Capture the cell that displays the provided text and extract its [X, Y] central coordinate. 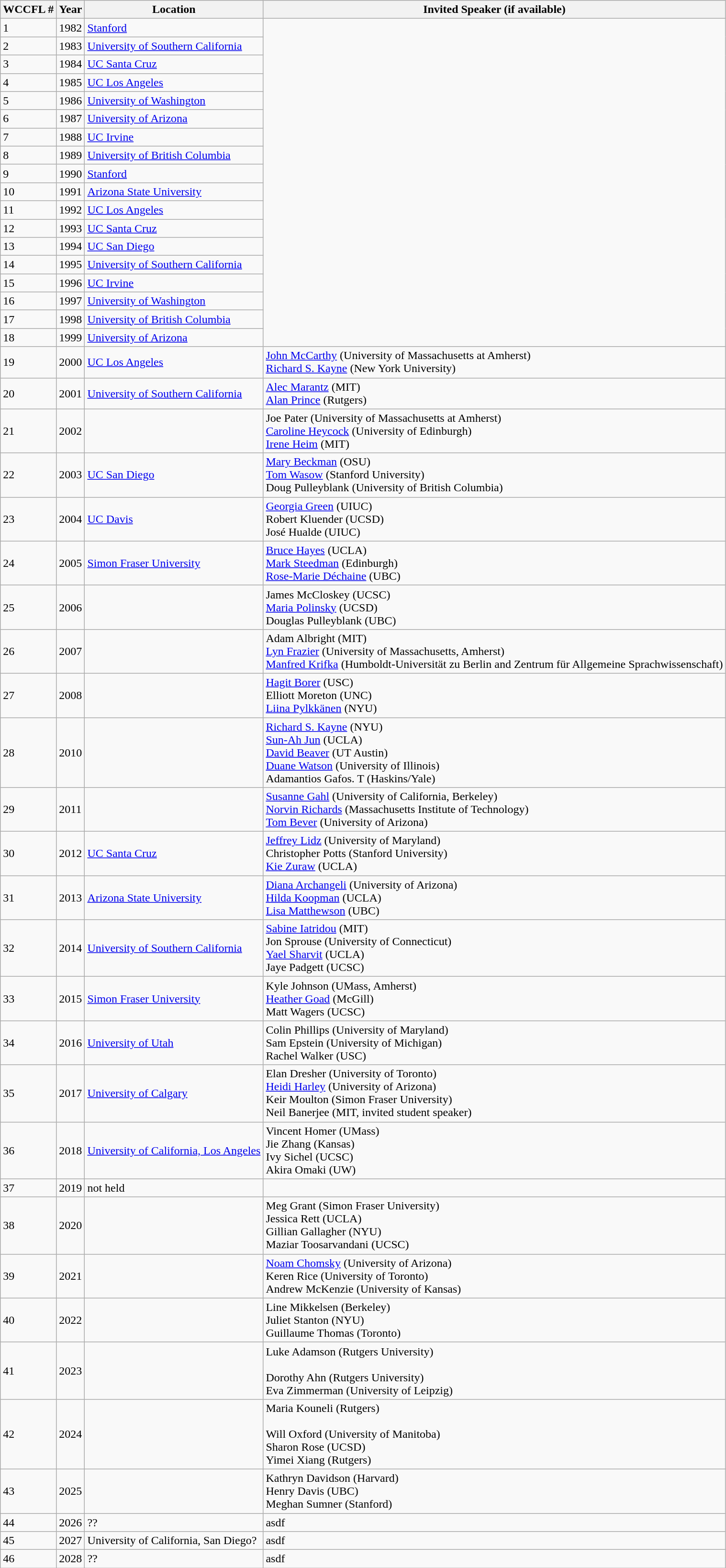
Richard S. Kayne (NYU) Sun-Ah Jun (UCLA) David Beaver (UT Austin)Duane Watson (University of Illinois) Adamantios Gafos. T (Haskins/Yale) [494, 752]
25 [29, 607]
1986 [71, 101]
2014 [71, 948]
2020 [71, 1226]
Diana Archangeli (University of Arizona)Hilda Koopman (UCLA) Lisa Matthewson (UBC) [494, 898]
5 [29, 101]
2024 [71, 1434]
2021 [71, 1276]
2019 [71, 1188]
1984 [71, 64]
Year [71, 10]
2 [29, 46]
James McCloskey (UCSC) Maria Polinsky (UCSD)Douglas Pulleyblank (UBC) [494, 607]
7 [29, 137]
19 [29, 362]
22 [29, 475]
4 [29, 82]
1992 [71, 210]
Luke Adamson (Rutgers University) Dorothy Ahn (Rutgers University)Eva Zimmerman (University of Leipzig) [494, 1370]
46 [29, 1559]
2007 [71, 651]
Bruce Hayes (UCLA) Mark Steedman (Edinburgh) Rose-Marie Déchaine (UBC) [494, 563]
University of Calgary [174, 1094]
1985 [71, 82]
2026 [71, 1522]
43 [29, 1491]
1991 [71, 192]
1990 [71, 173]
37 [29, 1188]
32 [29, 948]
WCCFL # [29, 10]
1989 [71, 155]
John McCarthy (University of Massachusetts at Amherst) Richard S. Kayne (New York University) [494, 362]
33 [29, 999]
31 [29, 898]
2005 [71, 563]
2025 [71, 1491]
39 [29, 1276]
Susanne Gahl (University of California, Berkeley) Norvin Richards (Massachusetts Institute of Technology)Tom Bever (University of Arizona) [494, 810]
University of California, Los Angeles [174, 1150]
2001 [71, 394]
15 [29, 283]
2013 [71, 898]
8 [29, 155]
18 [29, 338]
2003 [71, 475]
16 [29, 301]
UC Davis [174, 519]
44 [29, 1522]
3 [29, 64]
12 [29, 228]
10 [29, 192]
2011 [71, 810]
45 [29, 1541]
2008 [71, 695]
Location [174, 10]
2017 [71, 1094]
1988 [71, 137]
Georgia Green (UIUC) Robert Kluender (UCSD) José Hualde (UIUC) [494, 519]
27 [29, 695]
42 [29, 1434]
1998 [71, 319]
Invited Speaker (if available) [494, 10]
1999 [71, 338]
1987 [71, 119]
40 [29, 1320]
21 [29, 431]
9 [29, 173]
38 [29, 1226]
11 [29, 210]
26 [29, 651]
34 [29, 1043]
Noam Chomsky (University of Arizona) Keren Rice (University of Toronto) Andrew McKenzie (University of Kansas) [494, 1276]
35 [29, 1094]
1995 [71, 265]
Mary Beckman (OSU) Tom Wasow (Stanford University) Doug Pulleyblank (University of British Columbia) [494, 475]
2022 [71, 1320]
Sabine Iatridou (MIT) Jon Sprouse (University of Connecticut)Yael Sharvit (UCLA) Jaye Padgett (UCSC) [494, 948]
2018 [71, 1150]
1982 [71, 28]
1996 [71, 283]
17 [29, 319]
28 [29, 752]
2012 [71, 854]
Colin Phillips (University of Maryland) Sam Epstein (University of Michigan) Rachel Walker (USC) [494, 1043]
Alec Marantz (MIT) Alan Prince (Rutgers) [494, 394]
14 [29, 265]
1997 [71, 301]
6 [29, 119]
Jeffrey Lidz (University of Maryland) Christopher Potts (Stanford University) Kie Zuraw (UCLA) [494, 854]
Kathryn Davidson (Harvard) Henry Davis (UBC) Meghan Sumner (Stanford) [494, 1491]
not held [174, 1188]
20 [29, 394]
University of California, San Diego? [174, 1541]
2006 [71, 607]
1994 [71, 247]
2027 [71, 1541]
University of Utah [174, 1043]
1993 [71, 228]
41 [29, 1370]
23 [29, 519]
1983 [71, 46]
24 [29, 563]
2010 [71, 752]
Line Mikkelsen (Berkeley)Juliet Stanton (NYU)Guillaume Thomas (Toronto) [494, 1320]
Kyle Johnson (UMass, Amherst) Heather Goad (McGill) Matt Wagers (UCSC) [494, 999]
2016 [71, 1043]
2028 [71, 1559]
Meg Grant (Simon Fraser University) Jessica Rett (UCLA) Gillian Gallagher (NYU) Maziar Toosarvandani (UCSC) [494, 1226]
13 [29, 247]
2023 [71, 1370]
Vincent Homer (UMass) Jie Zhang (Kansas)Ivy Sichel (UCSC)Akira Omaki (UW) [494, 1150]
2002 [71, 431]
30 [29, 854]
Hagit Borer (USC) Elliott Moreton (UNC) Liina Pylkkänen (NYU) [494, 695]
2000 [71, 362]
Maria Kouneli (Rutgers) Will Oxford (University of Manitoba)Sharon Rose (UCSD) Yimei Xiang (Rutgers) [494, 1434]
1 [29, 28]
2004 [71, 519]
Joe Pater (University of Massachusetts at Amherst) Caroline Heycock (University of Edinburgh) Irene Heim (MIT) [494, 431]
2015 [71, 999]
36 [29, 1150]
29 [29, 810]
